Output the (X, Y) coordinate of the center of the cell containing the given text.  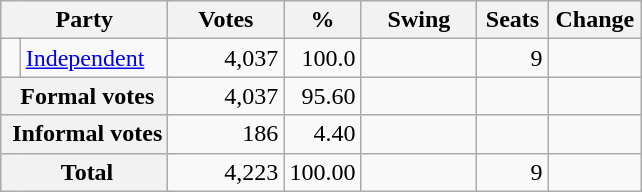
100.00 (322, 172)
95.60 (322, 96)
Seats (512, 20)
Total (84, 172)
4,223 (226, 172)
Informal votes (84, 134)
Swing (419, 20)
Change (595, 20)
4.40 (322, 134)
Formal votes (84, 96)
100.0 (322, 58)
Votes (226, 20)
% (322, 20)
Party (84, 20)
Independent (94, 58)
186 (226, 134)
